Output the (X, Y) coordinate of the center of the cell containing the given text.  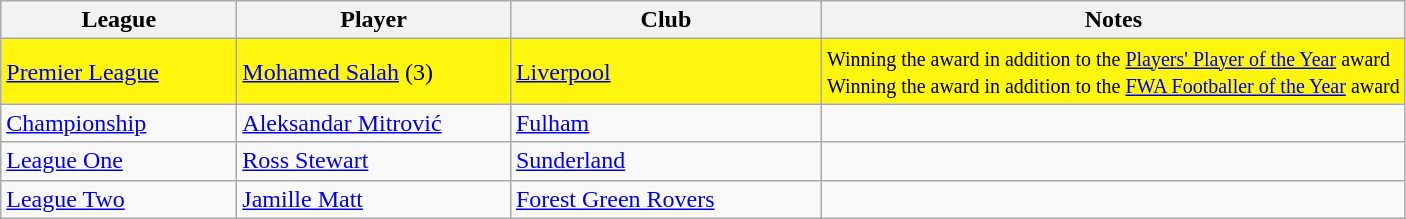
League (119, 20)
Championship (119, 123)
Premier League (119, 72)
Aleksandar Mitrović (374, 123)
Ross Stewart (374, 161)
Jamille Matt (374, 199)
Club (666, 20)
Mohamed Salah (3) (374, 72)
Sunderland (666, 161)
Winning the award in addition to the Players' Player of the Year awardWinning the award in addition to the FWA Footballer of the Year award (1113, 72)
Liverpool (666, 72)
Forest Green Rovers (666, 199)
Player (374, 20)
League Two (119, 199)
Notes (1113, 20)
Fulham (666, 123)
League One (119, 161)
